Return the [X, Y] coordinate for the center point of the cell that contains the specified text.  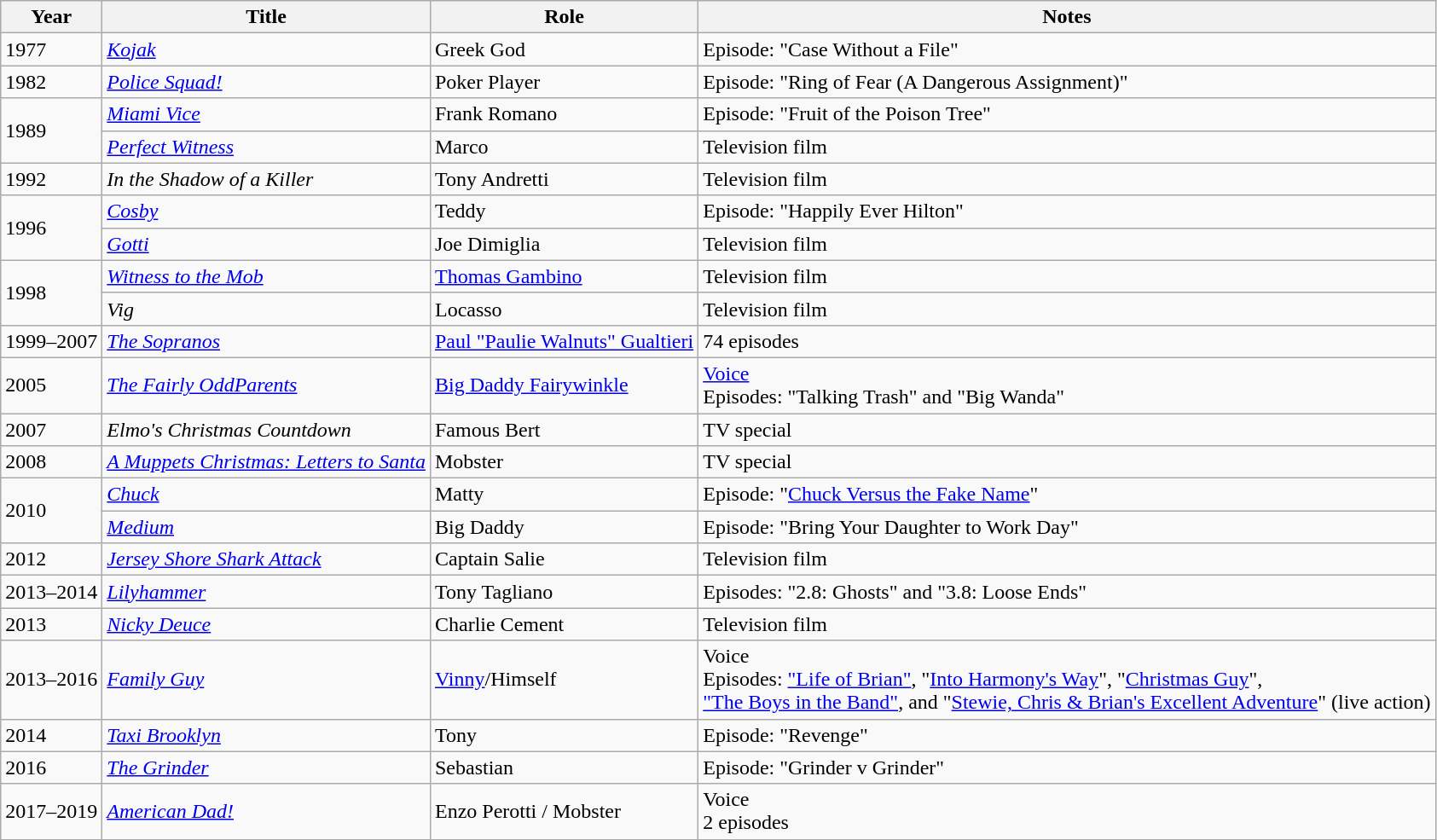
Vinny/Himself [564, 680]
Big Daddy [564, 527]
2013 [51, 624]
1999–2007 [51, 341]
Notes [1067, 17]
1992 [51, 179]
Episode: "Chuck Versus the Fake Name" [1067, 495]
Sebastian [564, 768]
Episode: "Bring Your Daughter to Work Day" [1067, 527]
Poker Player [564, 82]
In the Shadow of a Killer [266, 179]
Episode: "Ring of Fear (A Dangerous Assignment)" [1067, 82]
Frank Romano [564, 114]
Kojak [266, 49]
Tony [564, 735]
Episodes: "2.8: Ghosts" and "3.8: Loose Ends" [1067, 592]
A Muppets Christmas: Letters to Santa [266, 462]
Matty [564, 495]
2013–2016 [51, 680]
2010 [51, 511]
Cosby [266, 211]
Mobster [564, 462]
Voice2 episodes [1067, 812]
Family Guy [266, 680]
The Sopranos [266, 341]
Enzo Perotti / Mobster [564, 812]
Gotti [266, 244]
Witness to the Mob [266, 276]
2008 [51, 462]
1977 [51, 49]
2012 [51, 559]
Joe Dimiglia [564, 244]
Episode: "Revenge" [1067, 735]
Marco [564, 147]
The Fairly OddParents [266, 385]
Famous Bert [564, 429]
The Grinder [266, 768]
1982 [51, 82]
Captain Salie [564, 559]
Medium [266, 527]
2014 [51, 735]
Jersey Shore Shark Attack [266, 559]
Episode: "Grinder v Grinder" [1067, 768]
Charlie Cement [564, 624]
1996 [51, 228]
2007 [51, 429]
Perfect Witness [266, 147]
Episode: "Happily Ever Hilton" [1067, 211]
2017–2019 [51, 812]
2016 [51, 768]
1998 [51, 293]
Lilyhammer [266, 592]
Paul "Paulie Walnuts" Gualtieri [564, 341]
Role [564, 17]
Vig [266, 309]
Year [51, 17]
Locasso [564, 309]
1989 [51, 130]
VoiceEpisodes: "Talking Trash" and "Big Wanda" [1067, 385]
Title [266, 17]
Thomas Gambino [564, 276]
Miami Vice [266, 114]
2013–2014 [51, 592]
Episode: "Case Without a File" [1067, 49]
Big Daddy Fairywinkle [564, 385]
Tony Andretti [564, 179]
Taxi Brooklyn [266, 735]
Chuck [266, 495]
Elmo's Christmas Countdown [266, 429]
Episode: "Fruit of the Poison Tree" [1067, 114]
74 episodes [1067, 341]
American Dad! [266, 812]
Tony Tagliano [564, 592]
Teddy [564, 211]
2005 [51, 385]
Greek God [564, 49]
Nicky Deuce [266, 624]
Police Squad! [266, 82]
